Find where the given text appears and provide that cell's center as (X, Y) coordinate. 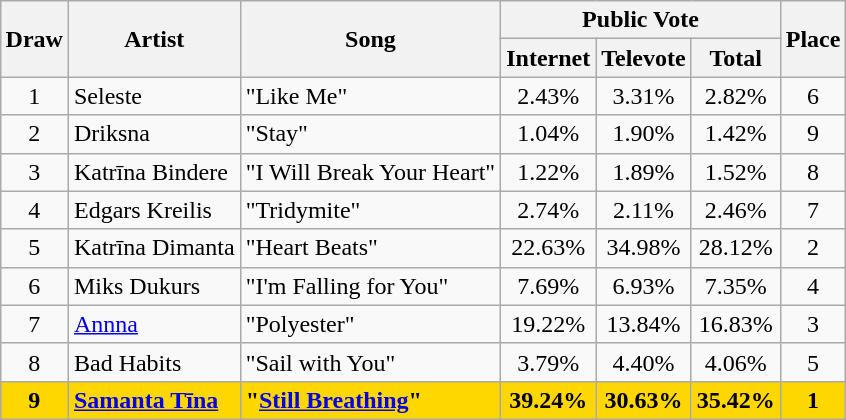
Place (813, 39)
1.90% (644, 134)
Draw (34, 39)
2.82% (736, 96)
2.11% (644, 210)
Public Vote (641, 20)
Televote (644, 58)
Internet (548, 58)
"Still Breathing" (370, 400)
Total (736, 58)
"Polyester" (370, 324)
1.52% (736, 172)
"Heart Beats" (370, 248)
30.63% (644, 400)
"I'm Falling for You" (370, 286)
Katrīna Bindere (154, 172)
4.40% (644, 362)
35.42% (736, 400)
22.63% (548, 248)
Edgars Kreilis (154, 210)
1.42% (736, 134)
6.93% (644, 286)
Samanta Tīna (154, 400)
2.46% (736, 210)
4.06% (736, 362)
28.12% (736, 248)
3.31% (644, 96)
39.24% (548, 400)
Bad Habits (154, 362)
"I Will Break Your Heart" (370, 172)
3.79% (548, 362)
Seleste (154, 96)
"Stay" (370, 134)
"Tridymite" (370, 210)
1.22% (548, 172)
"Sail with You" (370, 362)
2.74% (548, 210)
Driksna (154, 134)
1.89% (644, 172)
"Like Me" (370, 96)
Annna (154, 324)
1.04% (548, 134)
2.43% (548, 96)
Song (370, 39)
Katrīna Dimanta (154, 248)
13.84% (644, 324)
16.83% (736, 324)
7.35% (736, 286)
Artist (154, 39)
Miks Dukurs (154, 286)
7.69% (548, 286)
19.22% (548, 324)
34.98% (644, 248)
